Detect which cell encompasses the target text, then output its [X, Y] center coordinate. 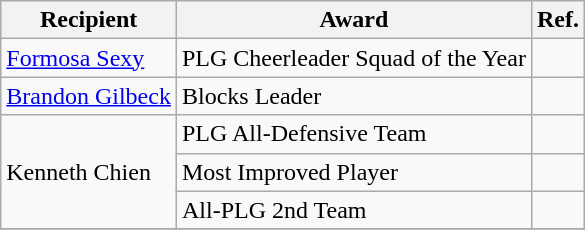
All-PLG 2nd Team [354, 210]
Most Improved Player [354, 172]
Formosa Sexy [89, 58]
Blocks Leader [354, 96]
PLG Cheerleader Squad of the Year [354, 58]
PLG All-Defensive Team [354, 134]
Brandon Gilbeck [89, 96]
Recipient [89, 20]
Ref. [558, 20]
Award [354, 20]
Kenneth Chien [89, 172]
